Extract the [X, Y] coordinate from the center of the cell holding the provided text.  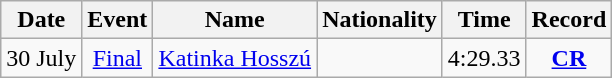
Event [118, 20]
Final [118, 58]
Nationality [380, 20]
Name [235, 20]
Katinka Hosszú [235, 58]
Record [569, 20]
CR [569, 58]
Time [484, 20]
4:29.33 [484, 58]
Date [42, 20]
30 July [42, 58]
